From the cell containing the given text, extract its center point as (X, Y) coordinate. 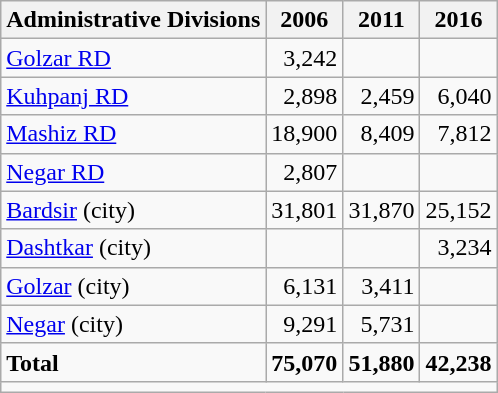
Dashtkar (city) (134, 248)
31,801 (304, 210)
Kuhpanj RD (134, 96)
6,131 (304, 286)
6,040 (458, 96)
25,152 (458, 210)
2,898 (304, 96)
7,812 (458, 134)
31,870 (382, 210)
51,880 (382, 362)
9,291 (304, 324)
8,409 (382, 134)
Negar RD (134, 172)
18,900 (304, 134)
2,459 (382, 96)
3,411 (382, 286)
42,238 (458, 362)
3,234 (458, 248)
2006 (304, 20)
5,731 (382, 324)
3,242 (304, 58)
Total (134, 362)
Golzar (city) (134, 286)
Golzar RD (134, 58)
2011 (382, 20)
75,070 (304, 362)
Negar (city) (134, 324)
Mashiz RD (134, 134)
Administrative Divisions (134, 20)
2,807 (304, 172)
2016 (458, 20)
Bardsir (city) (134, 210)
